Capture the cell that displays the provided text and extract its [x, y] central coordinate. 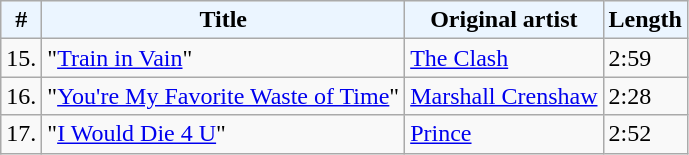
The Clash [504, 58]
# [22, 20]
Length [645, 20]
17. [22, 134]
Prince [504, 134]
2:52 [645, 134]
2:28 [645, 96]
Title [224, 20]
"I Would Die 4 U" [224, 134]
"Train in Vain" [224, 58]
Marshall Crenshaw [504, 96]
15. [22, 58]
2:59 [645, 58]
"You're My Favorite Waste of Time" [224, 96]
16. [22, 96]
Original artist [504, 20]
